Capture the cell that displays the provided text and extract its [X, Y] central coordinate. 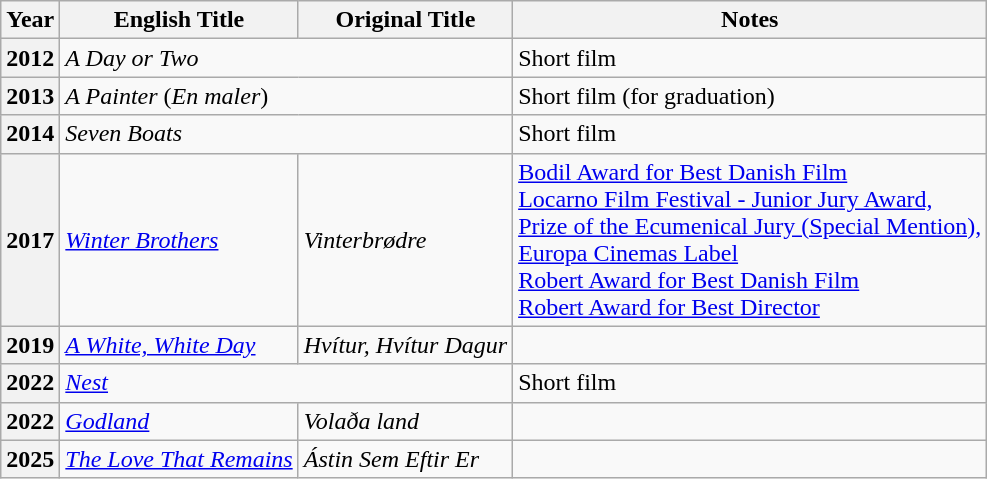
Ástin Sem Eftir Er [405, 459]
Short film (for graduation) [750, 96]
2014 [30, 134]
Winter Brothers [179, 240]
Notes [750, 20]
English Title [179, 20]
A White, White Day [179, 345]
2019 [30, 345]
Volaða land [405, 421]
Original Title [405, 20]
A Painter (En maler) [286, 96]
The Love That Remains [179, 459]
Vinterbrødre [405, 240]
Hvítur, Hvítur Dagur [405, 345]
2013 [30, 96]
2025 [30, 459]
2017 [30, 240]
Godland [179, 421]
A Day or Two [286, 58]
Seven Boats [286, 134]
Year [30, 20]
2012 [30, 58]
Nest [286, 383]
